Provide the (x, y) coordinate of the cell's center where the given text is located.  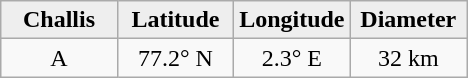
2.3° E (292, 58)
Challis (59, 20)
Diameter (408, 20)
Longitude (292, 20)
32 km (408, 58)
77.2° N (175, 58)
A (59, 58)
Latitude (175, 20)
